Return (x, y) of the center of cell containing provided text 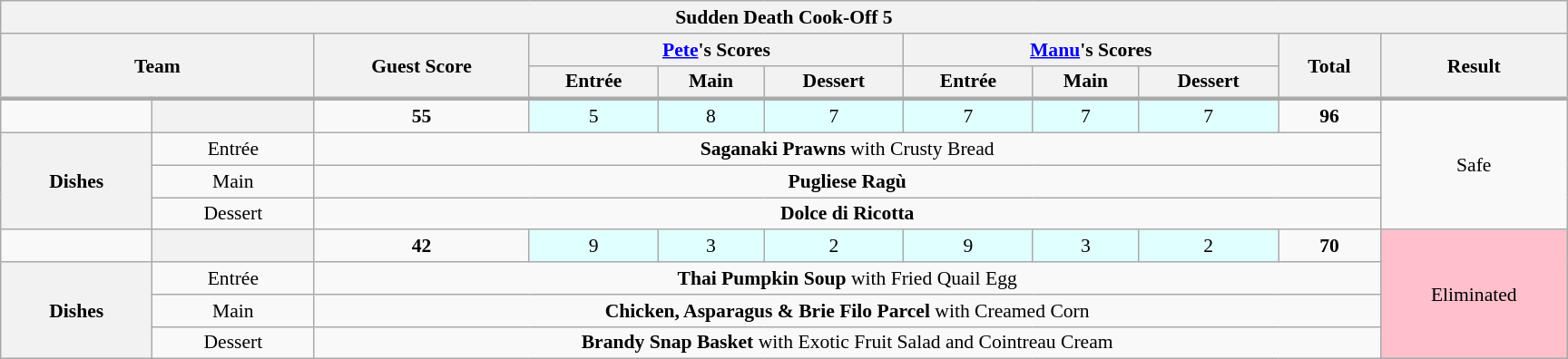
Safe (1474, 165)
Result (1474, 67)
70 (1330, 247)
96 (1330, 116)
5 (593, 116)
Pete's Scores (717, 50)
Sudden Death Cook-Off 5 (784, 17)
8 (710, 116)
Pugliese Ragù (848, 181)
Dolce di Ricotta (848, 214)
42 (421, 247)
55 (421, 116)
Saganaki Prawns with Crusty Bread (848, 150)
Total (1330, 67)
Manu's Scores (1091, 50)
Eliminated (1474, 295)
Brandy Snap Basket with Exotic Fruit Salad and Cointreau Cream (848, 343)
Chicken, Asparagus & Brie Filo Parcel with Creamed Corn (848, 311)
Team (158, 67)
Thai Pumpkin Soup with Fried Quail Egg (848, 278)
Guest Score (421, 67)
